Return [X, Y] of the center of cell containing provided text 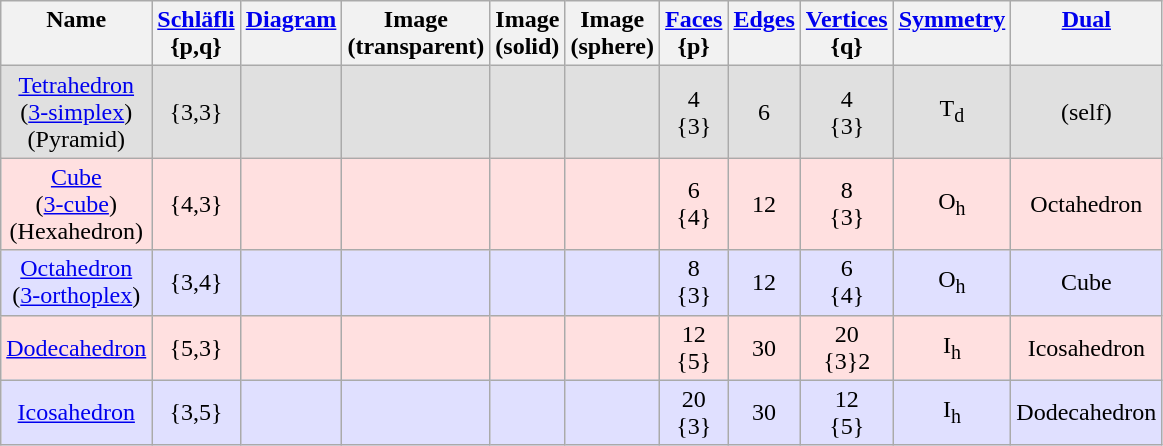
{3,5} [196, 412]
Cube [1086, 282]
20{3}2 [846, 348]
(self) [1086, 112]
{3,4} [196, 282]
Edges [764, 34]
Tetrahedron(3-simplex)(Pyramid) [76, 112]
Schläfli{p,q} [196, 34]
Image(solid) [528, 34]
Symmetry [952, 34]
Td [952, 112]
Diagram [291, 34]
Vertices{q} [846, 34]
{5,3} [196, 348]
20{3} [694, 412]
{3,3} [196, 112]
Name [76, 34]
Cube (3-cube)(Hexahedron) [76, 204]
6 [764, 112]
Image(sphere) [612, 34]
Octahedron(3-orthoplex) [76, 282]
Dual [1086, 34]
Octahedron [1086, 204]
Image(transparent) [416, 34]
{4,3} [196, 204]
Faces{p} [694, 34]
